Identify which cell holds the provided text, then report its (X, Y) central coordinate. 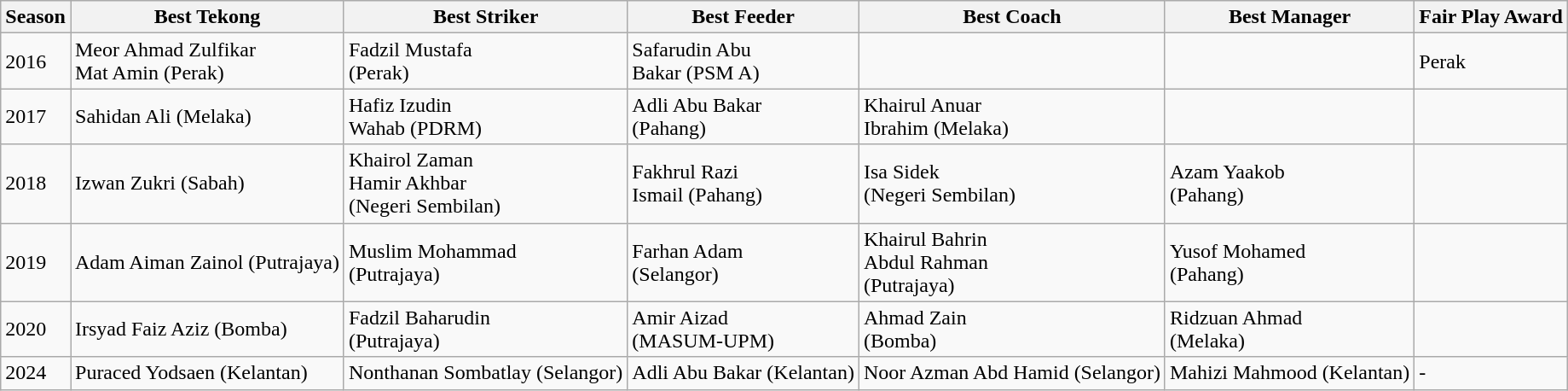
Izwan Zukri (Sabah) (206, 184)
Khairul AnuarIbrahim (Melaka) (1011, 116)
Best Feeder (743, 17)
Adli Abu Bakar(Pahang) (743, 116)
Fadzil Mustafa(Perak) (485, 61)
Fakhrul RaziIsmail (Pahang) (743, 184)
Meor Ahmad ZulfikarMat Amin (Perak) (206, 61)
Ahmad Zain(Bomba) (1011, 330)
Hafiz IzudinWahab (PDRM) (485, 116)
Isa Sidek(Negeri Sembilan) (1011, 184)
2019 (36, 262)
Irsyad Faiz Aziz (Bomba) (206, 330)
Fadzil Baharudin(Putrajaya) (485, 330)
Noor Azman Abd Hamid (Selangor) (1011, 373)
Khairol ZamanHamir Akhbar(Negeri Sembilan) (485, 184)
Best Manager (1289, 17)
2017 (36, 116)
Safarudin AbuBakar (PSM A) (743, 61)
Amir Aizad(MASUM-UPM) (743, 330)
2016 (36, 61)
2020 (36, 330)
Farhan Adam(Selangor) (743, 262)
Sahidan Ali (Melaka) (206, 116)
Season (36, 17)
Azam Yaakob(Pahang) (1289, 184)
Mahizi Mahmood (Kelantan) (1289, 373)
Puraced Yodsaen (Kelantan) (206, 373)
2024 (36, 373)
Ridzuan Ahmad(Melaka) (1289, 330)
Nonthanan Sombatlay (Selangor) (485, 373)
Muslim Mohammad(Putrajaya) (485, 262)
Perak (1491, 61)
2018 (36, 184)
Best Coach (1011, 17)
Khairul BahrinAbdul Rahman(Putrajaya) (1011, 262)
Yusof Mohamed(Pahang) (1289, 262)
Best Striker (485, 17)
Fair Play Award (1491, 17)
Best Tekong (206, 17)
Adli Abu Bakar (Kelantan) (743, 373)
Adam Aiman Zainol (Putrajaya) (206, 262)
- (1491, 373)
